Find where the given text appears and provide that cell's center as (x, y) coordinate. 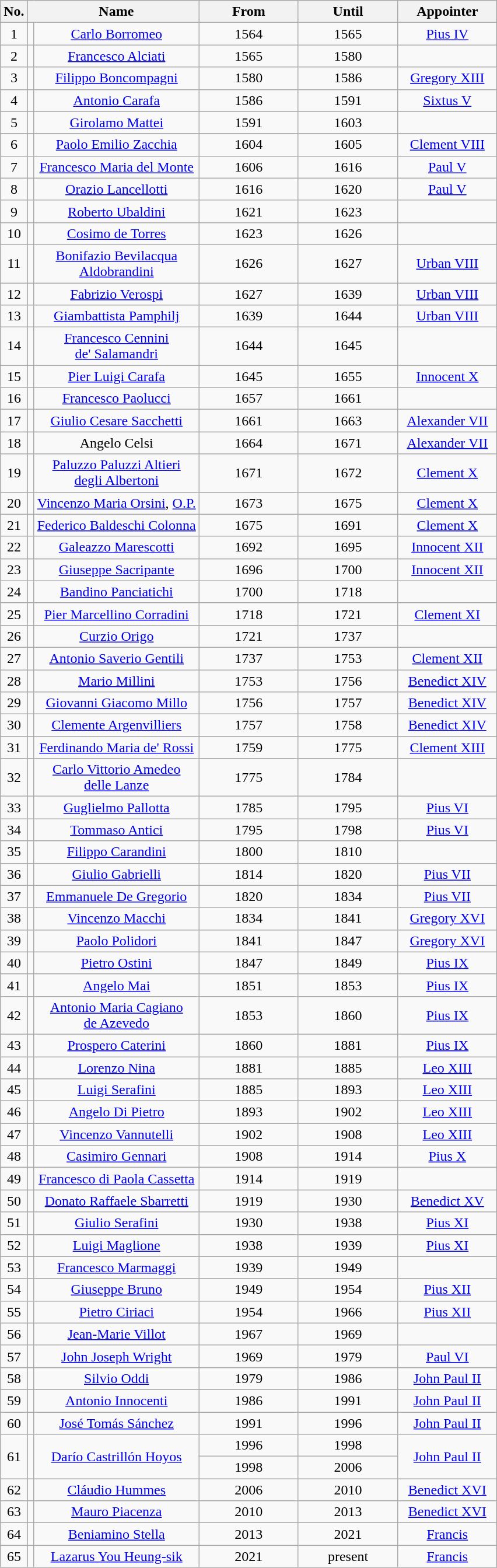
1664 (249, 443)
1800 (249, 852)
1605 (348, 145)
Vincenzo Vannutelli (117, 1134)
Tommaso Antici (117, 830)
38 (14, 919)
1603 (348, 123)
Cosimo de Torres (117, 233)
1695 (348, 547)
50 (14, 1201)
55 (14, 1312)
Pier Luigi Carafa (117, 376)
25 (14, 614)
56 (14, 1334)
62 (14, 1490)
33 (14, 808)
Pier Marcellino Corradini (117, 614)
51 (14, 1223)
46 (14, 1112)
37 (14, 896)
Sixtus V (447, 100)
1810 (348, 852)
7 (14, 167)
6 (14, 145)
52 (14, 1245)
17 (14, 421)
Donato Raffaele Sbarretti (117, 1201)
Guglielmo Pallotta (117, 808)
Girolamo Mattei (117, 123)
30 (14, 725)
1606 (249, 167)
Curzio Origo (117, 636)
1655 (348, 376)
Francesco Alciati (117, 56)
Appointer (447, 12)
1621 (249, 211)
Luigi Maglione (117, 1245)
From (249, 12)
Carlo Vittorio Amedeo delle Lanze (117, 777)
24 (14, 592)
Gregory XIII (447, 78)
Angelo Di Pietro (117, 1112)
2 (14, 56)
12 (14, 294)
Clemente Argenvilliers (117, 725)
1851 (249, 985)
Filippo Carandini (117, 852)
Lorenzo Nina (117, 1067)
23 (14, 570)
53 (14, 1267)
26 (14, 636)
65 (14, 1556)
16 (14, 399)
Francesco Marmaggi (117, 1267)
Clement XII (447, 658)
1691 (348, 525)
48 (14, 1157)
49 (14, 1179)
Carlo Borromeo (117, 34)
1663 (348, 421)
43 (14, 1045)
20 (14, 503)
34 (14, 830)
1967 (249, 1334)
1784 (348, 777)
Fabrizio Verospi (117, 294)
19 (14, 473)
Pietro Ciriaci (117, 1312)
Giulio Cesare Sacchetti (117, 421)
64 (14, 1534)
Jean-Marie Villot (117, 1334)
42 (14, 1015)
Galeazzo Marescotti (117, 547)
9 (14, 211)
18 (14, 443)
Antonio Carafa (117, 100)
61 (14, 1457)
Giulio Serafini (117, 1223)
Bandino Panciatichi (117, 592)
Pius IV (447, 34)
Mauro Piacenza (117, 1512)
32 (14, 777)
Cláudio Hummes (117, 1490)
Orazio Lancellotti (117, 189)
41 (14, 985)
Prospero Caterini (117, 1045)
Casimiro Gennari (117, 1157)
45 (14, 1090)
Beniamino Stella (117, 1534)
36 (14, 874)
1785 (249, 808)
Vincenzo Macchi (117, 919)
Darío Castrillón Hoyos (117, 1457)
8 (14, 189)
15 (14, 376)
José Tomás Sánchez (117, 1423)
Angelo Mai (117, 985)
1673 (249, 503)
13 (14, 316)
Francesco di Paola Cassetta (117, 1179)
Clement XI (447, 614)
Luigi Serafini (117, 1090)
Silvio Oddi (117, 1378)
1798 (348, 830)
39 (14, 941)
Mario Millini (117, 681)
1620 (348, 189)
22 (14, 547)
31 (14, 748)
Giuseppe Sacripante (117, 570)
1564 (249, 34)
3 (14, 78)
Giuseppe Bruno (117, 1290)
14 (14, 347)
Benedict XV (447, 1201)
Francesco Cenninide' Salamandri (117, 347)
Pius X (447, 1157)
Clement VIII (447, 145)
1604 (249, 145)
1692 (249, 547)
54 (14, 1290)
35 (14, 852)
Antonio Maria Cagianode Azevedo (117, 1015)
Vincenzo Maria Orsini, O.P. (117, 503)
Name (117, 12)
60 (14, 1423)
1758 (348, 725)
Francesco Paolucci (117, 399)
Innocent X (447, 376)
57 (14, 1356)
Until (348, 12)
1696 (249, 570)
Antonio Saverio Gentili (117, 658)
10 (14, 233)
1849 (348, 963)
Clement XIII (447, 748)
29 (14, 703)
Paluzzo Paluzzi Altieridegli Albertoni (117, 473)
Paolo Emilio Zacchia (117, 145)
11 (14, 264)
Pietro Ostini (117, 963)
Roberto Ubaldini (117, 211)
1 (14, 34)
Francesco Maria del Monte (117, 167)
Giulio Gabrielli (117, 874)
59 (14, 1401)
21 (14, 525)
Paolo Polidori (117, 941)
John Joseph Wright (117, 1356)
1657 (249, 399)
1672 (348, 473)
Filippo Boncompagni (117, 78)
Federico Baldeschi Colonna (117, 525)
Bonifazio BevilacquaAldobrandini (117, 264)
Giambattista Pamphilj (117, 316)
present (348, 1556)
Angelo Celsi (117, 443)
Giovanni Giacomo Millo (117, 703)
Ferdinando Maria de' Rossi (117, 748)
1814 (249, 874)
Antonio Innocenti (117, 1401)
Paul VI (447, 1356)
58 (14, 1378)
40 (14, 963)
27 (14, 658)
No. (14, 12)
28 (14, 681)
63 (14, 1512)
Lazarus You Heung-sik (117, 1556)
47 (14, 1134)
44 (14, 1067)
1966 (348, 1312)
4 (14, 100)
1759 (249, 748)
Emmanuele De Gregorio (117, 896)
5 (14, 123)
